Capture the cell that displays the provided text and extract its (X, Y) central coordinate. 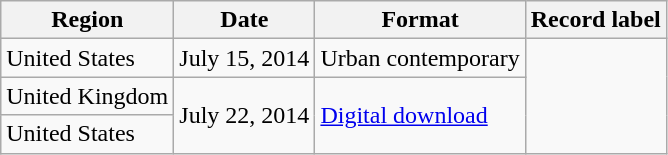
Date (244, 20)
July 22, 2014 (244, 115)
Format (420, 20)
United Kingdom (88, 96)
July 15, 2014 (244, 58)
Region (88, 20)
Digital download (420, 115)
Urban contemporary (420, 58)
Record label (596, 20)
